Pinpoint the cell where the given text exists, returning its [X, Y] midpoint coordinate. 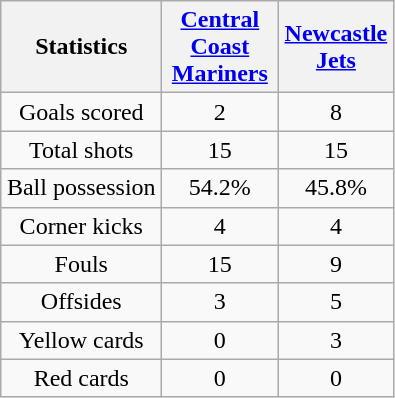
Yellow cards [82, 340]
Central Coast Mariners [220, 47]
2 [220, 112]
5 [336, 302]
Corner kicks [82, 226]
Red cards [82, 378]
Offsides [82, 302]
54.2% [220, 188]
Goals scored [82, 112]
Statistics [82, 47]
Fouls [82, 264]
Newcastle Jets [336, 47]
45.8% [336, 188]
Total shots [82, 150]
Ball possession [82, 188]
8 [336, 112]
9 [336, 264]
